Return (x, y) of the center of cell containing provided text 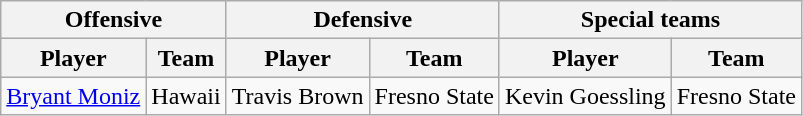
Hawaii (186, 96)
Bryant Moniz (74, 96)
Kevin Goessling (585, 96)
Defensive (362, 20)
Special teams (650, 20)
Travis Brown (298, 96)
Offensive (114, 20)
